Search for the cell housing the specified text and yield its (x, y) center coordinate. 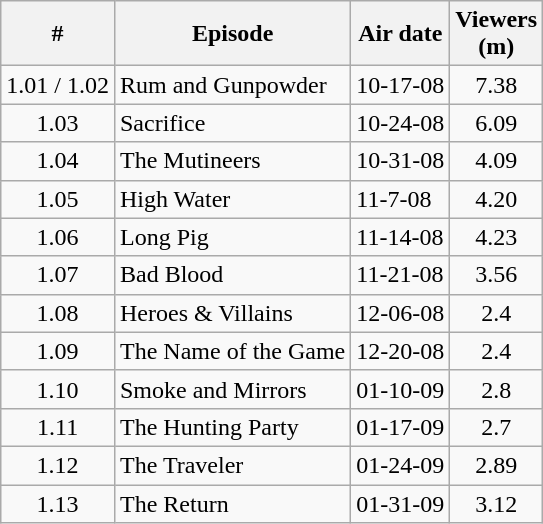
Air date (400, 34)
1.10 (58, 389)
Bad Blood (232, 275)
Smoke and Mirrors (232, 389)
1.07 (58, 275)
12-20-08 (400, 351)
Viewers(m) (496, 34)
6.09 (496, 123)
1.11 (58, 427)
1.06 (58, 237)
1.01 / 1.02 (58, 85)
2.7 (496, 427)
01-17-09 (400, 427)
3.12 (496, 503)
01-10-09 (400, 389)
1.09 (58, 351)
10-24-08 (400, 123)
2.8 (496, 389)
Rum and Gunpowder (232, 85)
4.23 (496, 237)
1.05 (58, 199)
The Traveler (232, 465)
11-14-08 (400, 237)
01-24-09 (400, 465)
The Name of the Game (232, 351)
The Return (232, 503)
4.20 (496, 199)
11-21-08 (400, 275)
12-06-08 (400, 313)
10-31-08 (400, 161)
1.13 (58, 503)
Sacrifice (232, 123)
The Mutineers (232, 161)
Heroes & Villains (232, 313)
11-7-08 (400, 199)
1.12 (58, 465)
3.56 (496, 275)
01-31-09 (400, 503)
# (58, 34)
1.03 (58, 123)
Long Pig (232, 237)
2.89 (496, 465)
10-17-08 (400, 85)
The Hunting Party (232, 427)
High Water (232, 199)
Episode (232, 34)
1.04 (58, 161)
4.09 (496, 161)
1.08 (58, 313)
7.38 (496, 85)
